Locate the cell with the specified text and output its [x, y] center coordinate. 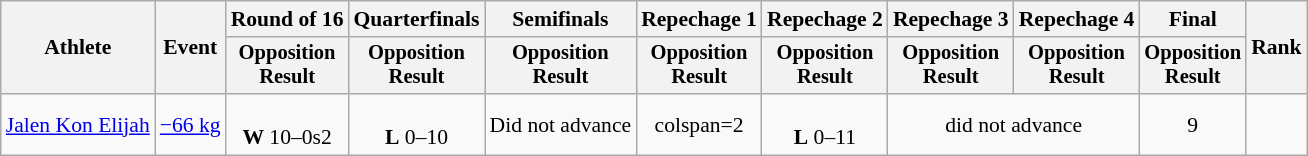
did not advance [1014, 124]
L 0–10 [417, 124]
Repechage 2 [825, 19]
L 0–11 [825, 124]
Round of 16 [288, 19]
9 [1192, 124]
Athlete [78, 48]
Semifinals [561, 19]
Final [1192, 19]
W 10–0s2 [288, 124]
−66 kg [190, 124]
Repechage 4 [1077, 19]
colspan=2 [699, 124]
Repechage 1 [699, 19]
Rank [1276, 48]
Repechage 3 [951, 19]
Quarterfinals [417, 19]
Jalen Kon Elijah [78, 124]
Did not advance [561, 124]
Event [190, 48]
